Scan for the cell matching the given text and deliver its [X, Y] coordinate at center. 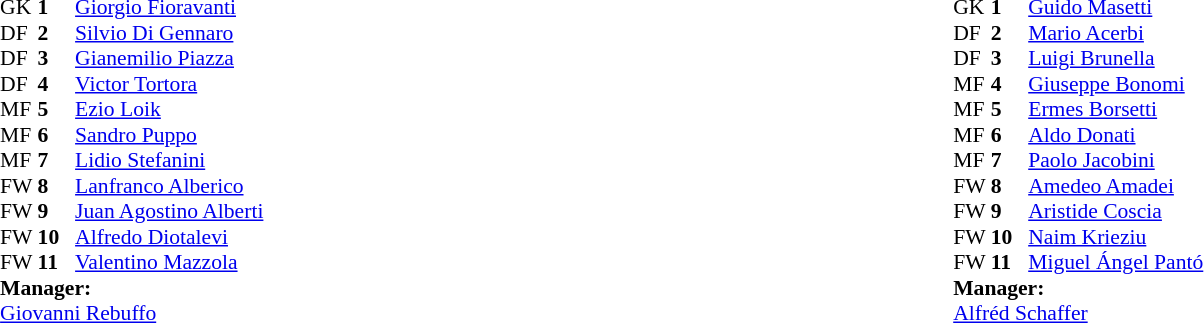
Alfredo Diotalevi [169, 237]
Juan Agostino Alberti [169, 211]
Mario Acerbi [1116, 33]
Miguel Ángel Pantó [1116, 263]
Lidio Stefanini [169, 161]
Giuseppe Bonomi [1116, 84]
Aldo Donati [1116, 135]
Naim Krieziu [1116, 237]
Valentino Mazzola [169, 263]
Sandro Puppo [169, 135]
Ermes Borsetti [1116, 109]
Silvio Di Gennaro [169, 33]
Ezio Loik [169, 109]
Amedeo Amadei [1116, 186]
Paolo Jacobini [1116, 161]
Luigi Brunella [1116, 59]
Lanfranco Alberico [169, 186]
Gianemilio Piazza [169, 59]
Aristide Coscia [1116, 211]
Victor Tortora [169, 84]
